Locate the cell with the specified text and output its (x, y) center coordinate. 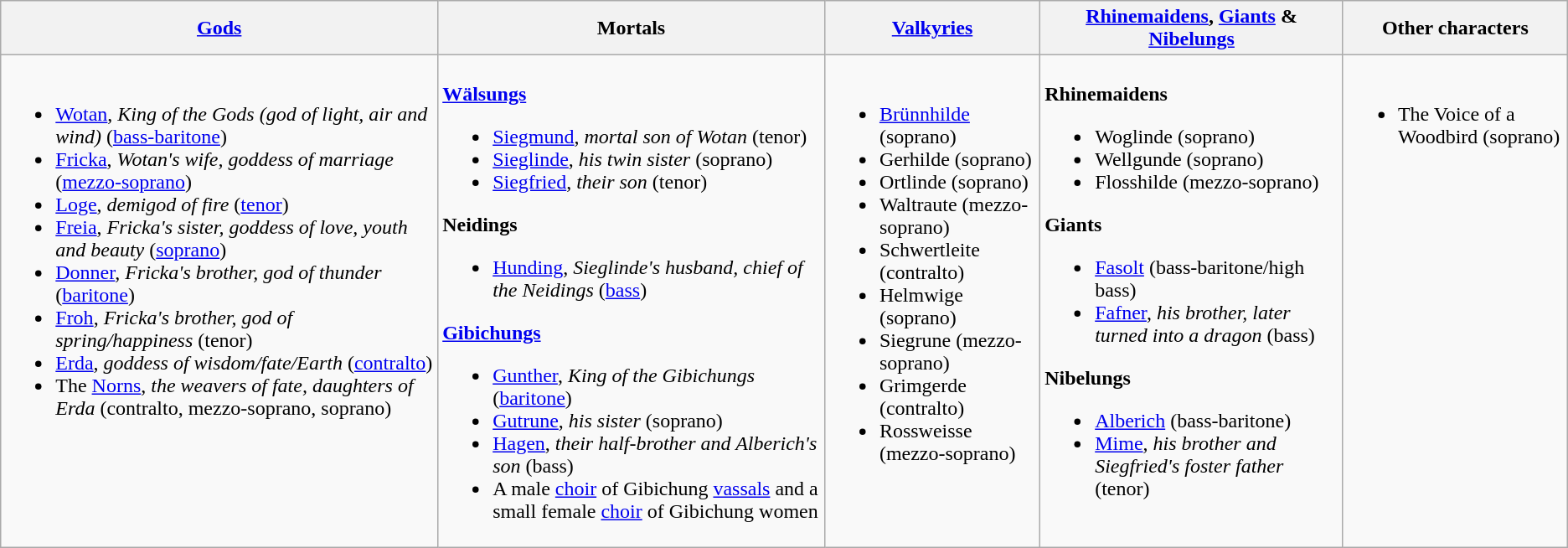
Valkyries (931, 28)
Other characters (1455, 28)
Mortals (632, 28)
The Voice of a Woodbird (soprano) (1455, 302)
Gods (219, 28)
Rhinemaidens, Giants & Nibelungs (1192, 28)
